Pinpoint the cell where the given text exists, returning its (x, y) midpoint coordinate. 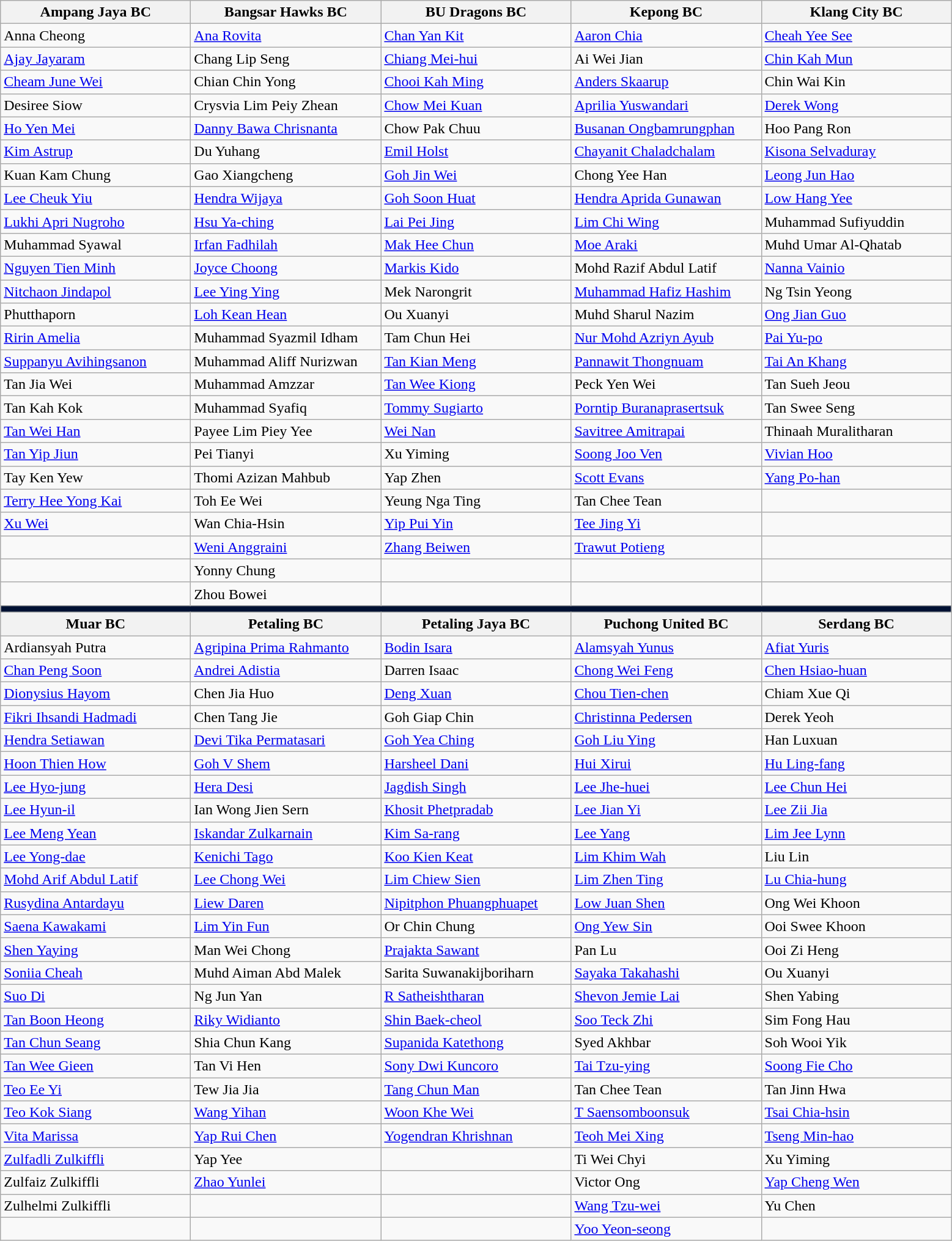
Iskandar Zulkarnain (286, 833)
Kepong BC (666, 12)
Serdang BC (856, 624)
Anna Cheong (95, 35)
Victor Ong (666, 1182)
Lee Chun Hei (856, 787)
Prajakta Sawant (476, 949)
Chong Yee Han (666, 175)
Muhammad Sufiyuddin (856, 221)
Teo Kok Siang (95, 1113)
Emil Holst (476, 152)
Savitree Amitrapai (666, 431)
Tseng Min-hao (856, 1136)
Syed Akhbar (666, 1043)
Tsai Chia-hsin (856, 1113)
Mohd Arif Abdul Latif (95, 880)
Chow Pak Chuu (476, 128)
Woon Khe Wei (476, 1113)
Anders Skaarup (666, 82)
Dionysius Hayom (95, 694)
Chooi Kah Ming (476, 82)
Tew Jia Jia (286, 1089)
Ajay Jayaram (95, 59)
Kuan Kam Chung (95, 175)
Yap Rui Chen (286, 1136)
Hendra Setiawan (95, 740)
Loh Kean Hean (286, 315)
Shevon Jemie Lai (666, 996)
Suo Di (95, 996)
Vita Marissa (95, 1136)
Lee Ying Ying (286, 292)
Kim Sa-rang (476, 833)
Chin Wai Kin (856, 82)
Aprilia Yuswandari (666, 105)
Payee Lim Piey Yee (286, 431)
Suppanyu Avihingsanon (95, 361)
Soh Wooi Yik (856, 1043)
Chow Mei Kuan (476, 105)
Gao Xiangcheng (286, 175)
Tan Swee Seng (856, 408)
Muhammad Syawal (95, 245)
Koo Kien Keat (476, 856)
Soong Fie Cho (856, 1066)
Tan Boon Heong (95, 1019)
Chen Hsiao-huan (856, 671)
Ooi Zi Heng (856, 949)
Liew Daren (286, 903)
Chen Jia Huo (286, 694)
Shia Chun Kang (286, 1043)
Chan Peng Soon (95, 671)
Nanna Vainio (856, 268)
Low Hang Yee (856, 198)
Yip Pui Yin (476, 524)
Derek Wong (856, 105)
Devi Tika Permatasari (286, 740)
Danny Bawa Chrisnanta (286, 128)
Bodin Isara (476, 647)
Yeung Nga Ting (476, 501)
Lee Jhe-huei (666, 787)
Peck Yen Wei (666, 385)
Tai Tzu-ying (666, 1066)
Ho Yen Mei (95, 128)
Liu Lin (856, 856)
Petaling BC (286, 624)
Muhammad Hafiz Hashim (666, 292)
Yap Yee (286, 1159)
Fikri Ihsandi Hadmadi (95, 717)
Sarita Suwanakijboriharn (476, 973)
Hsu Ya-ching (286, 221)
Hui Xirui (666, 764)
Tee Jing Yi (666, 524)
Mohd Razif Abdul Latif (666, 268)
Mek Narongrit (476, 292)
Muhammad Syazmil Idham (286, 338)
Lee Hyun-il (95, 810)
Phutthaporn (95, 315)
Cheam June Wei (95, 82)
Lee Yong-dae (95, 856)
Muhd Sharul Nazim (666, 315)
Ampang Jaya BC (95, 12)
Agripina Prima Rahmanto (286, 647)
Chiang Mei-hui (476, 59)
Shen Yaying (95, 949)
Lee Meng Yean (95, 833)
Thomi Azizan Mahbub (286, 477)
Zulfaiz Zulkiffli (95, 1182)
Tan Jinn Hwa (856, 1089)
Cheah Yee See (856, 35)
Tang Chun Man (476, 1089)
Saena Kawakami (95, 926)
Lim Jee Lynn (856, 833)
Supanida Katethong (476, 1043)
Goh Soon Huat (476, 198)
Ai Wei Jian (666, 59)
Zulhelmi Zulkiffli (95, 1206)
Khosit Phetpradab (476, 810)
Sayaka Takahashi (666, 973)
Muhd Aiman Abd Malek (286, 973)
Ng Tsin Yeong (856, 292)
Joyce Choong (286, 268)
Vivian Hoo (856, 454)
Thinaah Muralitharan (856, 431)
Teo Ee Yi (95, 1089)
Bangsar Hawks BC (286, 12)
Lim Chi Wing (666, 221)
Goh Liu Ying (666, 740)
Yap Cheng Wen (856, 1182)
Nipitphon Phuangphuapet (476, 903)
Darren Isaac (476, 671)
Ong Jian Guo (856, 315)
Hendra Wijaya (286, 198)
Harsheel Dani (476, 764)
Pai Yu-po (856, 338)
Tommy Sugiarto (476, 408)
Zhou Bowei (286, 594)
Muhammad Syafiq (286, 408)
Ng Jun Yan (286, 996)
Jagdish Singh (476, 787)
Nitchaon Jindapol (95, 292)
Wan Chia-Hsin (286, 524)
Tan Yip Jiun (95, 454)
Sony Dwi Kuncoro (476, 1066)
Muar BC (95, 624)
Mak Hee Chun (476, 245)
Chen Tang Jie (286, 717)
Toh Ee Wei (286, 501)
Scott Evans (666, 477)
Chiam Xue Qi (856, 694)
Goh Giap Chin (476, 717)
Tan Wee Gieen (95, 1066)
Sim Fong Hau (856, 1019)
Ong Wei Khoon (856, 903)
Muhammad Amzzar (286, 385)
Chong Wei Feng (666, 671)
BU Dragons BC (476, 12)
Busanan Ongbamrungphan (666, 128)
Rusydina Antardayu (95, 903)
Xu Wei (95, 524)
Chayanit Chaladchalam (666, 152)
Soniia Cheah (95, 973)
Lee Cheuk Yiu (95, 198)
Shen Yabing (856, 996)
Lim Khim Wah (666, 856)
Tan Kah Kok (95, 408)
Man Wei Chong (286, 949)
Ooi Swee Khoon (856, 926)
Wang Yihan (286, 1113)
Wang Tzu-wei (666, 1206)
T Saensomboonsuk (666, 1113)
Irfan Fadhilah (286, 245)
Chian Chin Yong (286, 82)
Lee Zii Jia (856, 810)
Ian Wong Jien Sern (286, 810)
Hoo Pang Ron (856, 128)
Tan Vi Hen (286, 1066)
Ana Rovita (286, 35)
Hera Desi (286, 787)
Teoh Mei Xing (666, 1136)
Christinna Pedersen (666, 717)
Pan Lu (666, 949)
Aaron Chia (666, 35)
Or Chin Chung (476, 926)
Goh Yea Ching (476, 740)
Hu Ling-fang (856, 764)
Hendra Aprida Gunawan (666, 198)
Shin Baek-cheol (476, 1019)
Wei Nan (476, 431)
Desiree Siow (95, 105)
Kim Astrup (95, 152)
Terry Hee Yong Kai (95, 501)
Goh Jin Wei (476, 175)
Petaling Jaya BC (476, 624)
Ti Wei Chyi (666, 1159)
Lim Chiew Sien (476, 880)
Lukhi Apri Nugroho (95, 221)
Chang Lip Seng (286, 59)
Nur Mohd Azriyn Ayub (666, 338)
Ririn Amelia (95, 338)
R Satheishtharan (476, 996)
Lee Chong Wei (286, 880)
Pei Tianyi (286, 454)
Lim Yin Fun (286, 926)
Pannawit Thongnuam (666, 361)
Yonny Chung (286, 570)
Derek Yeoh (856, 717)
Yang Po-han (856, 477)
Riky Widianto (286, 1019)
Tam Chun Hei (476, 338)
Soo Teck Zhi (666, 1019)
Tan Jia Wei (95, 385)
Hoon Thien How (95, 764)
Muhd Umar Al-Qhatab (856, 245)
Afiat Yuris (856, 647)
Chan Yan Kit (476, 35)
Tan Sueh Jeou (856, 385)
Chin Kah Mun (856, 59)
Chou Tien-chen (666, 694)
Low Juan Shen (666, 903)
Goh V Shem (286, 764)
Lee Yang (666, 833)
Andrei Adistia (286, 671)
Du Yuhang (286, 152)
Kenichi Tago (286, 856)
Tan Kian Meng (476, 361)
Lim Zhen Ting (666, 880)
Lee Jian Yi (666, 810)
Alamsyah Yunus (666, 647)
Ardiansyah Putra (95, 647)
Leong Jun Hao (856, 175)
Yoo Yeon-seong (666, 1229)
Tan Wei Han (95, 431)
Tan Wee Kiong (476, 385)
Deng Xuan (476, 694)
Yogendran Khrishnan (476, 1136)
Lee Hyo-jung (95, 787)
Tai An Khang (856, 361)
Moe Araki (666, 245)
Trawut Potieng (666, 547)
Crysvia Lim Peiy Zhean (286, 105)
Ong Yew Sin (666, 926)
Klang City BC (856, 12)
Tan Chun Seang (95, 1043)
Porntip Buranaprasertsuk (666, 408)
Soong Joo Ven (666, 454)
Weni Anggraini (286, 547)
Lai Pei Jing (476, 221)
Nguyen Tien Minh (95, 268)
Zhang Beiwen (476, 547)
Tay Ken Yew (95, 477)
Markis Kido (476, 268)
Zulfadli Zulkiffli (95, 1159)
Yu Chen (856, 1206)
Lu Chia-hung (856, 880)
Yap Zhen (476, 477)
Zhao Yunlei (286, 1182)
Han Luxuan (856, 740)
Kisona Selvaduray (856, 152)
Muhammad Aliff Nurizwan (286, 361)
Puchong United BC (666, 624)
